Output the [X, Y] coordinate of the center of the cell containing the given text.  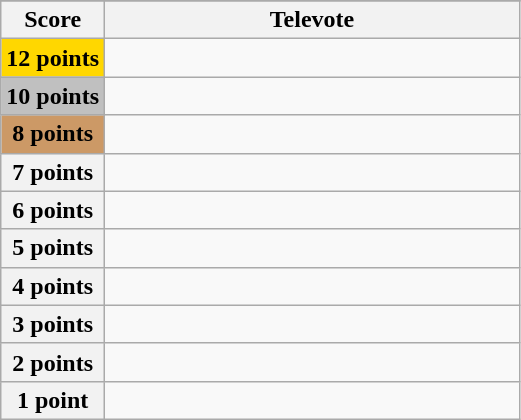
8 points [53, 134]
2 points [53, 362]
7 points [53, 172]
Score [53, 20]
5 points [53, 248]
4 points [53, 286]
3 points [53, 324]
12 points [53, 58]
10 points [53, 96]
1 point [53, 400]
Televote [312, 20]
6 points [53, 210]
